Determine the (X, Y) coordinate at the center of the cell enclosing the given text.  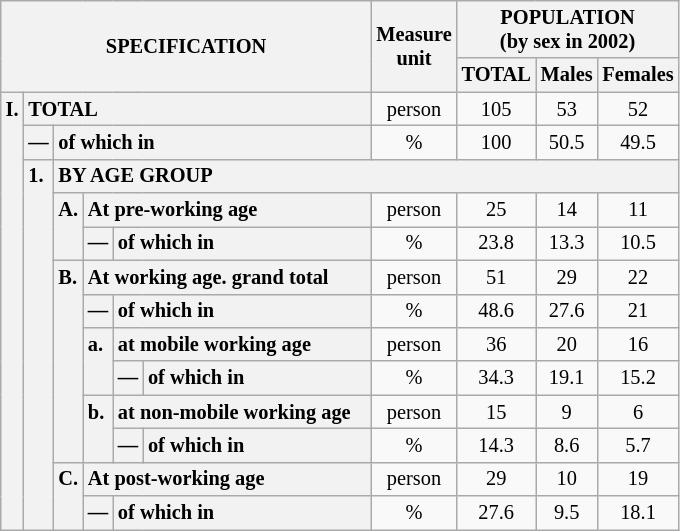
At working age. grand total (227, 277)
36 (496, 344)
52 (638, 109)
B. (68, 361)
51 (496, 277)
Measure unit (414, 46)
at mobile working age (242, 344)
BY AGE GROUP (366, 176)
Females (638, 75)
15.2 (638, 378)
9 (567, 412)
SPECIFICATION (186, 46)
14 (567, 210)
at non-mobile working age (242, 412)
53 (567, 109)
19 (638, 479)
1. (38, 344)
I. (12, 311)
C. (68, 496)
18.1 (638, 513)
49.5 (638, 142)
At post-working age (227, 479)
23.8 (496, 243)
20 (567, 344)
b. (98, 428)
10 (567, 479)
19.1 (567, 378)
a. (98, 360)
14.3 (496, 445)
9.5 (567, 513)
16 (638, 344)
6 (638, 412)
21 (638, 311)
13.3 (567, 243)
10.5 (638, 243)
105 (496, 109)
11 (638, 210)
8.6 (567, 445)
Males (567, 75)
POPULATION (by sex in 2002) (568, 29)
34.3 (496, 378)
15 (496, 412)
At pre-working age (227, 210)
25 (496, 210)
5.7 (638, 445)
50.5 (567, 142)
A. (68, 226)
22 (638, 277)
48.6 (496, 311)
100 (496, 142)
